From the cell containing the given text, extract its center point as [x, y] coordinate. 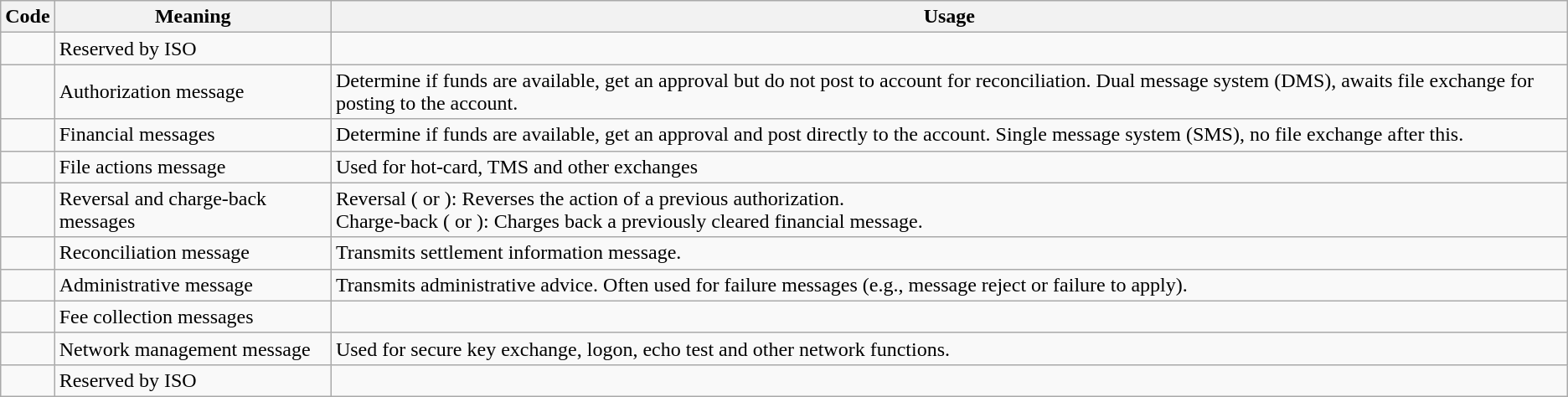
Reversal ( or ): Reverses the action of a previous authorization.Charge-back ( or ): Charges back a previously cleared financial message. [949, 209]
Code [28, 17]
Fee collection messages [193, 317]
Reversal and charge-back messages [193, 209]
Administrative message [193, 285]
Usage [949, 17]
Network management message [193, 348]
Transmits administrative advice. Often used for failure messages (e.g., message reject or failure to apply). [949, 285]
Reconciliation message [193, 253]
Used for secure key exchange, logon, echo test and other network functions. [949, 348]
Meaning [193, 17]
File actions message [193, 167]
Used for hot-card, TMS and other exchanges [949, 167]
Authorization message [193, 92]
Financial messages [193, 135]
Determine if funds are available, get an approval and post directly to the account. Single message system (SMS), no file exchange after this. [949, 135]
Transmits settlement information message. [949, 253]
